Determine the [X, Y] coordinate at the center of the cell enclosing the given text.  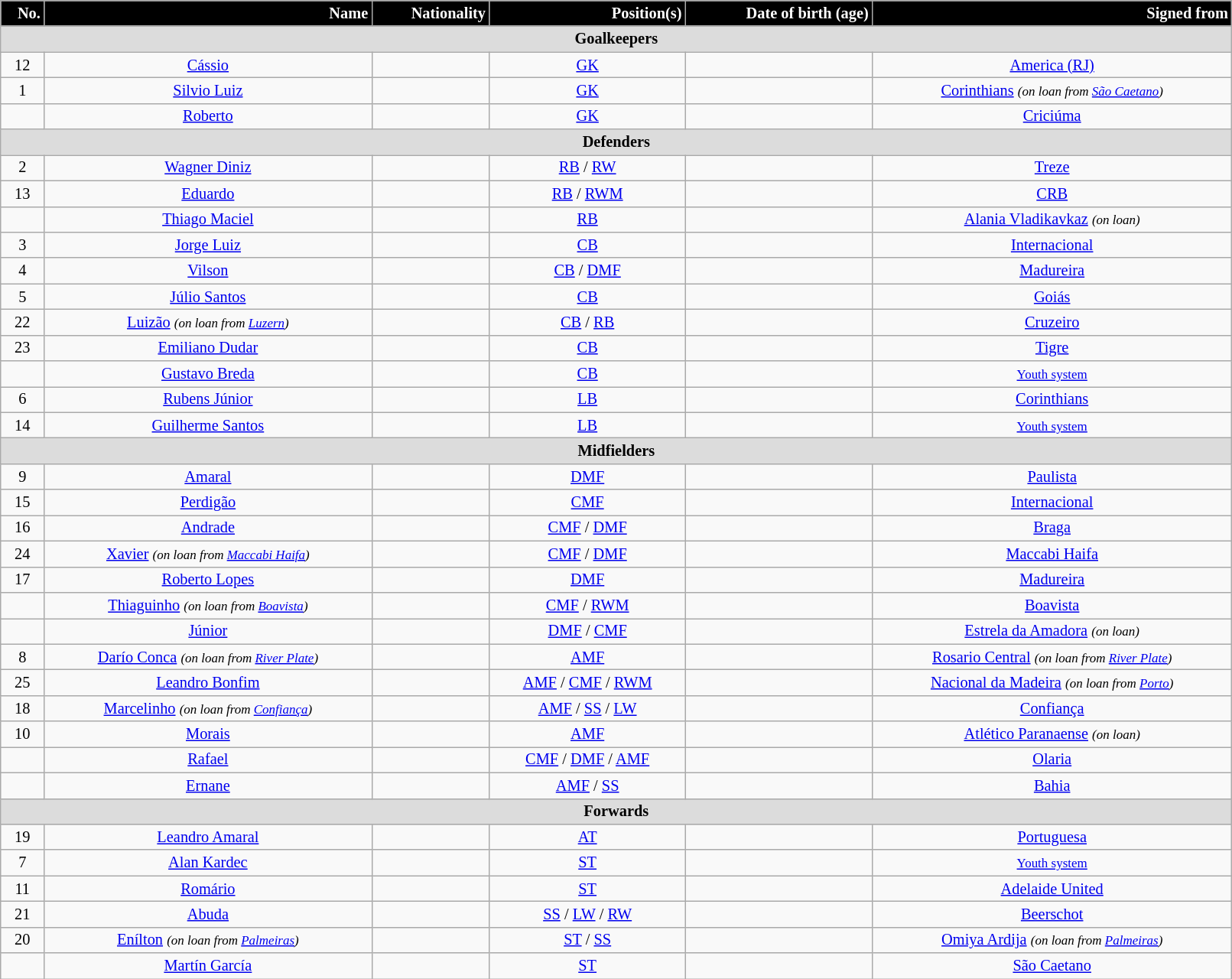
Beerschot [1052, 914]
Corinthians [1052, 399]
18 [23, 708]
São Caetano [1052, 966]
America (RJ) [1052, 65]
Thiaguinho (on loan from Boavista) [208, 605]
Paulista [1052, 476]
Cruzeiro [1052, 322]
Nationality [431, 13]
Jorge Luiz [208, 245]
Corinthians (on loan from São Caetano) [1052, 90]
Estrela da Amadora (on loan) [1052, 631]
AMF / SS [587, 785]
9 [23, 476]
3 [23, 245]
10 [23, 734]
25 [23, 682]
13 [23, 194]
Position(s) [587, 13]
CB / RB [587, 322]
Tigre [1052, 348]
Alan Kardec [208, 863]
Wagner Diniz [208, 168]
AMF / SS / LW [587, 708]
Júlio Santos [208, 297]
Perdigão [208, 503]
Confiança [1052, 708]
Gustavo Breda [208, 374]
Omiya Ardija (on loan from Palmeiras) [1052, 940]
5 [23, 297]
21 [23, 914]
2 [23, 168]
Nacional da Madeira (on loan from Porto) [1052, 682]
Rafael [208, 759]
Alania Vladikavkaz (on loan) [1052, 220]
Name [208, 13]
Maccabi Haifa [1052, 554]
Andrade [208, 528]
Emiliano Dudar [208, 348]
17 [23, 580]
Amaral [208, 476]
Midfielders [616, 450]
Marcelinho (on loan from Confiança) [208, 708]
CB / DMF [587, 271]
Signed from [1052, 13]
Cássio [208, 65]
Goalkeepers [616, 39]
Boavista [1052, 605]
Adelaide United [1052, 889]
Atlético Paranaense (on loan) [1052, 734]
CMF / DMF / AMF [587, 759]
12 [23, 65]
Rosario Central (on loan from River Plate) [1052, 657]
SS / LW / RW [587, 914]
Morais [208, 734]
RB [587, 220]
Forwards [616, 811]
Guilherme Santos [208, 425]
Braga [1052, 528]
Olaria [1052, 759]
15 [23, 503]
1 [23, 90]
16 [23, 528]
23 [23, 348]
6 [23, 399]
Eduardo [208, 194]
CMF / RWM [587, 605]
RB / RW [587, 168]
CRB [1052, 194]
19 [23, 837]
Date of birth (age) [779, 13]
Portuguesa [1052, 837]
Júnior [208, 631]
Defenders [616, 142]
Roberto [208, 116]
Bahia [1052, 785]
8 [23, 657]
Roberto Lopes [208, 580]
Goiás [1052, 297]
11 [23, 889]
Luizão (on loan from Luzern) [208, 322]
Ernane [208, 785]
Abuda [208, 914]
DMF / CMF [587, 631]
22 [23, 322]
No. [23, 13]
AT [587, 837]
Leandro Bonfim [208, 682]
Vilson [208, 271]
Enílton (on loan from Palmeiras) [208, 940]
Darío Conca (on loan from River Plate) [208, 657]
24 [23, 554]
RB / RWM [587, 194]
Criciúma [1052, 116]
14 [23, 425]
Rubens Júnior [208, 399]
Xavier (on loan from Maccabi Haifa) [208, 554]
Silvio Luiz [208, 90]
Treze [1052, 168]
AMF / CMF / RWM [587, 682]
Martín García [208, 966]
CMF [587, 503]
ST / SS [587, 940]
Romário [208, 889]
Thiago Maciel [208, 220]
20 [23, 940]
Leandro Amaral [208, 837]
4 [23, 271]
7 [23, 863]
